Output the (X, Y) coordinate of the center of the cell containing the given text.  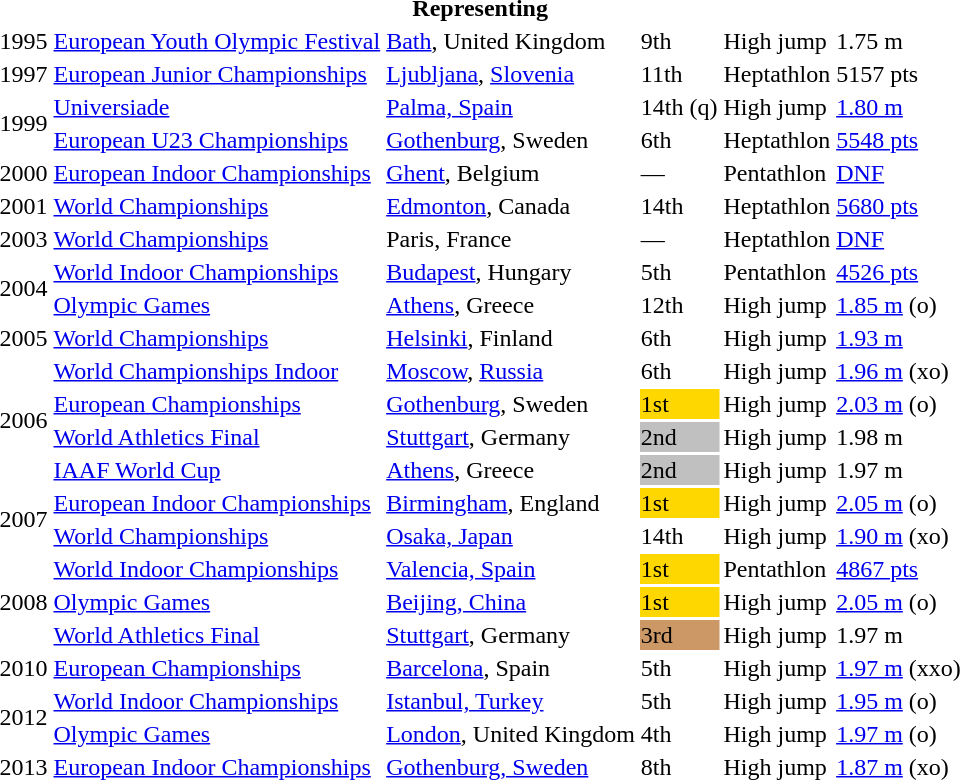
Moscow, Russia (511, 371)
Paris, France (511, 239)
World Championships Indoor (217, 371)
9th (679, 41)
4th (679, 734)
London, United Kingdom (511, 734)
European Youth Olympic Festival (217, 41)
Beijing, China (511, 602)
European U23 Championships (217, 140)
3rd (679, 635)
Universiade (217, 107)
Palma, Spain (511, 107)
Istanbul, Turkey (511, 701)
Ghent, Belgium (511, 173)
Barcelona, Spain (511, 668)
Birmingham, England (511, 503)
Helsinki, Finland (511, 338)
Edmonton, Canada (511, 206)
European Junior Championships (217, 74)
Ljubljana, Slovenia (511, 74)
12th (679, 305)
14th (q) (679, 107)
Osaka, Japan (511, 536)
11th (679, 74)
Budapest, Hungary (511, 272)
Valencia, Spain (511, 569)
Bath, United Kingdom (511, 41)
IAAF World Cup (217, 470)
